Find where the given text appears and provide that cell's center as (x, y) coordinate. 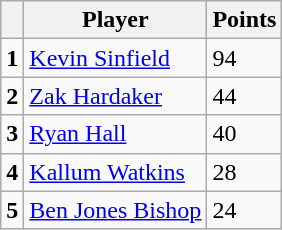
Kevin Sinfield (116, 58)
4 (12, 172)
44 (244, 96)
Kallum Watkins (116, 172)
5 (12, 210)
1 (12, 58)
Points (244, 20)
40 (244, 134)
Ben Jones Bishop (116, 210)
Ryan Hall (116, 134)
28 (244, 172)
Zak Hardaker (116, 96)
24 (244, 210)
3 (12, 134)
Player (116, 20)
94 (244, 58)
2 (12, 96)
